From the cell containing the given text, extract its center point as [x, y] coordinate. 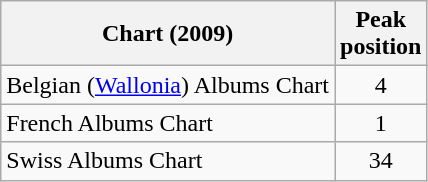
34 [380, 161]
1 [380, 123]
Belgian (Wallonia) Albums Chart [168, 85]
Chart (2009) [168, 34]
Swiss Albums Chart [168, 161]
4 [380, 85]
Peakposition [380, 34]
French Albums Chart [168, 123]
